Pinpoint the cell where the given text exists, returning its (x, y) midpoint coordinate. 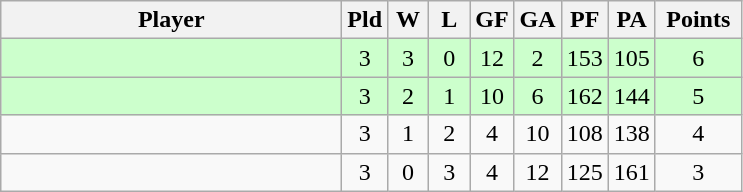
L (450, 20)
162 (584, 96)
144 (632, 96)
PA (632, 20)
105 (632, 58)
PF (584, 20)
138 (632, 134)
GF (492, 20)
Player (172, 20)
Pld (365, 20)
Points (698, 20)
108 (584, 134)
5 (698, 96)
161 (632, 172)
W (408, 20)
GA (538, 20)
125 (584, 172)
153 (584, 58)
